For the text-containing cell, return its midpoint in [x, y] coordinate format. 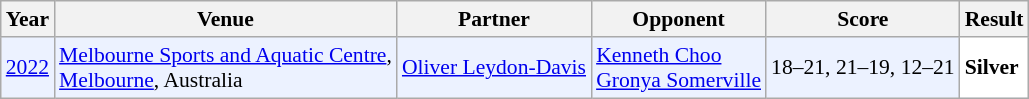
Opponent [678, 19]
Result [994, 19]
Melbourne Sports and Aquatic Centre,Melbourne, Australia [226, 68]
Kenneth Choo Gronya Somerville [678, 68]
Year [28, 19]
Oliver Leydon-Davis [494, 68]
Partner [494, 19]
18–21, 21–19, 12–21 [863, 68]
Score [863, 19]
Venue [226, 19]
Silver [994, 68]
2022 [28, 68]
